Search for the cell housing the specified text and yield its [x, y] center coordinate. 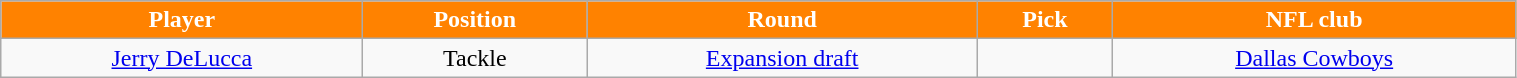
NFL club [1314, 20]
Jerry DeLucca [182, 58]
Round [782, 20]
Player [182, 20]
Pick [1046, 20]
Position [475, 20]
Dallas Cowboys [1314, 58]
Expansion draft [782, 58]
Tackle [475, 58]
